Return [X, Y] of the center of cell containing provided text 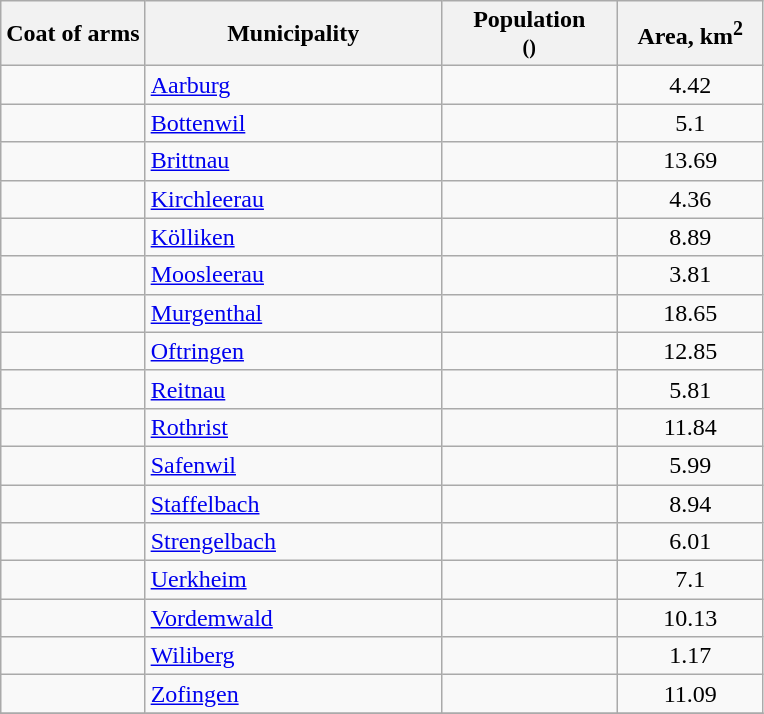
Uerkheim [293, 580]
8.89 [690, 237]
Population() [529, 34]
6.01 [690, 542]
Municipality [293, 34]
Murgenthal [293, 313]
Moosleerau [293, 275]
11.84 [690, 427]
Safenwil [293, 465]
12.85 [690, 351]
4.36 [690, 199]
5.99 [690, 465]
Aarburg [293, 85]
8.94 [690, 503]
Bottenwil [293, 123]
5.1 [690, 123]
7.1 [690, 580]
Oftringen [293, 351]
10.13 [690, 618]
Strengelbach [293, 542]
Coat of arms [73, 34]
Kölliken [293, 237]
Area, km2 [690, 34]
Zofingen [293, 694]
11.09 [690, 694]
Reitnau [293, 389]
4.42 [690, 85]
Rothrist [293, 427]
3.81 [690, 275]
1.17 [690, 656]
18.65 [690, 313]
Kirchleerau [293, 199]
Brittnau [293, 161]
Vordemwald [293, 618]
5.81 [690, 389]
Wiliberg [293, 656]
Staffelbach [293, 503]
13.69 [690, 161]
